Find where the given text appears and provide that cell's center as (x, y) coordinate. 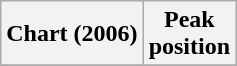
Chart (2006) (72, 34)
Peakposition (189, 34)
